Pinpoint the cell where the given text exists, returning its (X, Y) midpoint coordinate. 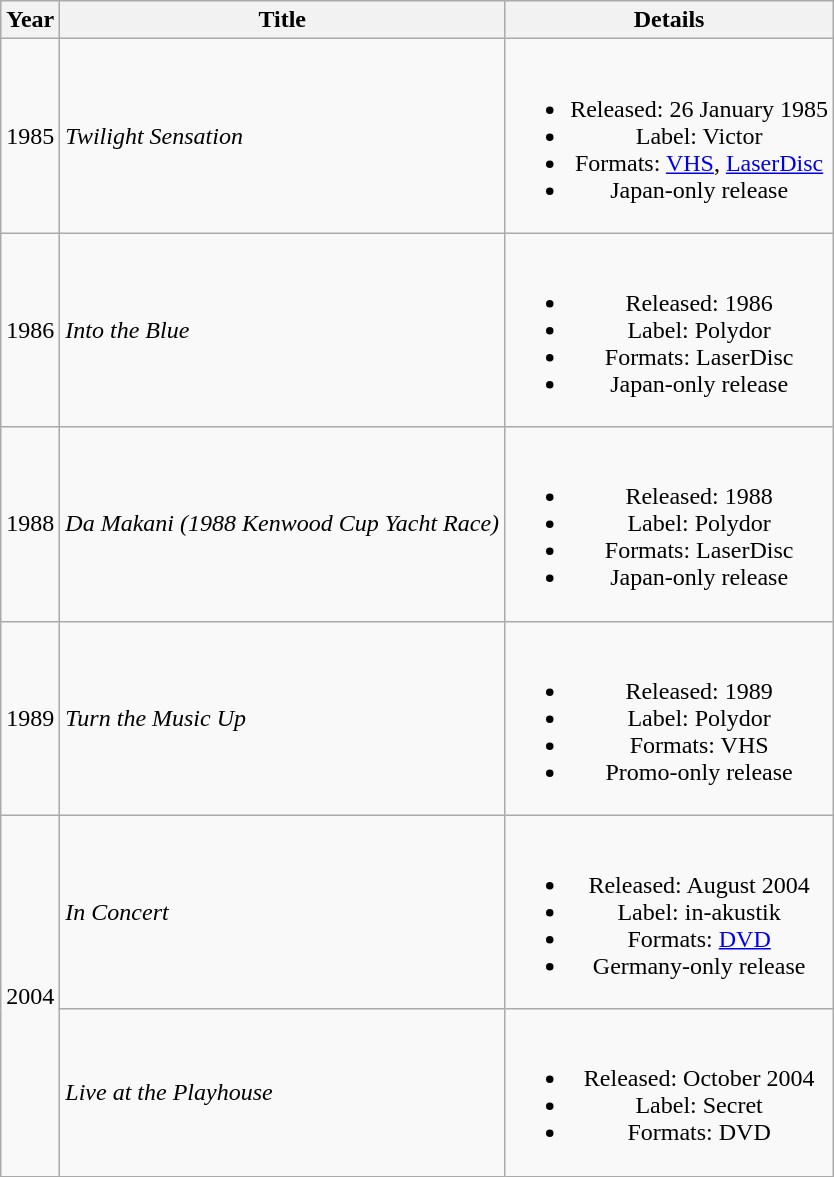
In Concert (282, 912)
Year (30, 20)
1986 (30, 330)
Released: October 2004Label: SecretFormats: DVD (670, 1092)
Released: 26 January 1985Label: VictorFormats: VHS, LaserDiscJapan-only release (670, 136)
1985 (30, 136)
Da Makani (1988 Kenwood Cup Yacht Race) (282, 524)
Details (670, 20)
Twilight Sensation (282, 136)
Live at the Playhouse (282, 1092)
2004 (30, 996)
Turn the Music Up (282, 718)
Released: 1989Label: PolydorFormats: VHSPromo-only release (670, 718)
Released: August 2004Label: in-akustikFormats: DVDGermany-only release (670, 912)
Into the Blue (282, 330)
Title (282, 20)
1988 (30, 524)
Released: 1988Label: PolydorFormats: LaserDiscJapan-only release (670, 524)
Released: 1986Label: PolydorFormats: LaserDiscJapan-only release (670, 330)
1989 (30, 718)
